Return the (x, y) coordinate for the center point of the cell that contains the specified text.  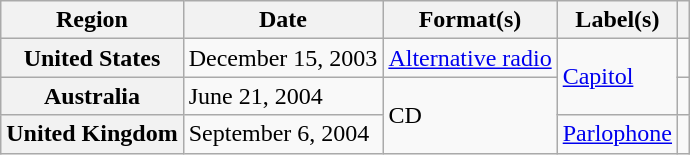
Australia (92, 96)
Alternative radio (470, 58)
United States (92, 58)
December 15, 2003 (283, 58)
September 6, 2004 (283, 134)
United Kingdom (92, 134)
Date (283, 20)
Format(s) (470, 20)
CD (470, 115)
June 21, 2004 (283, 96)
Parlophone (617, 134)
Capitol (617, 77)
Region (92, 20)
Label(s) (617, 20)
